Pinpoint the cell where the given text exists, returning its [x, y] midpoint coordinate. 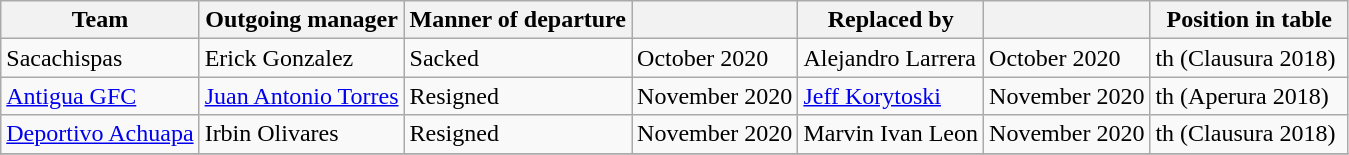
Team [100, 20]
Position in table [1250, 20]
Manner of departure [518, 20]
Irbin Olivares [302, 134]
Alejandro Larrera [891, 58]
Jeff Korytoski [891, 96]
Outgoing manager [302, 20]
Marvin Ivan Leon [891, 134]
Sacachispas [100, 58]
Sacked [518, 58]
Erick Gonzalez [302, 58]
Juan Antonio Torres [302, 96]
Antigua GFC [100, 96]
th (Aperura 2018) [1250, 96]
Deportivo Achuapa [100, 134]
Replaced by [891, 20]
